For the text-containing cell, return its midpoint in (x, y) coordinate format. 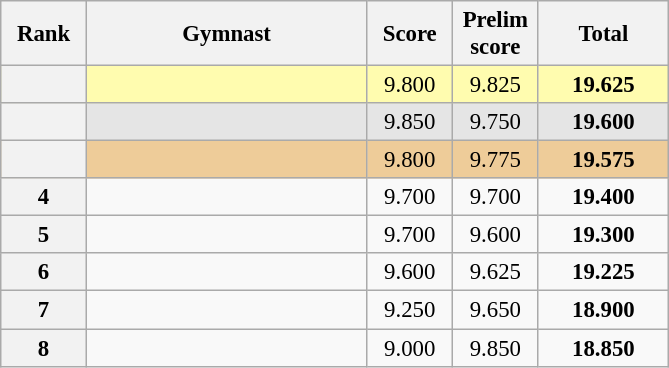
9.825 (496, 85)
19.225 (604, 273)
19.575 (604, 160)
9.750 (496, 122)
9.775 (496, 160)
8 (44, 348)
5 (44, 235)
19.625 (604, 85)
9.000 (410, 348)
9.250 (410, 310)
9.625 (496, 273)
19.400 (604, 197)
18.850 (604, 348)
Total (604, 34)
9.650 (496, 310)
4 (44, 197)
19.300 (604, 235)
Score (410, 34)
Gymnast (226, 34)
7 (44, 310)
Prelim score (496, 34)
19.600 (604, 122)
6 (44, 273)
Rank (44, 34)
18.900 (604, 310)
